Provide the [X, Y] coordinate of the cell's center where the given text is located.  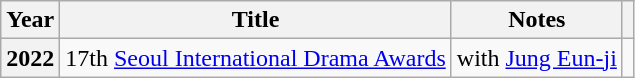
Year [30, 20]
Title [256, 20]
2022 [30, 58]
Notes [536, 20]
with Jung Eun-ji [536, 58]
17th Seoul International Drama Awards [256, 58]
